Extract the (x, y) coordinate from the center of the cell holding the provided text.  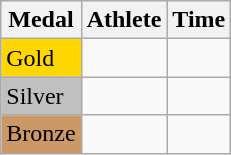
Athlete (124, 20)
Medal (41, 20)
Silver (41, 96)
Gold (41, 58)
Bronze (41, 134)
Time (199, 20)
